Detect which cell encompasses the target text, then output its (X, Y) center coordinate. 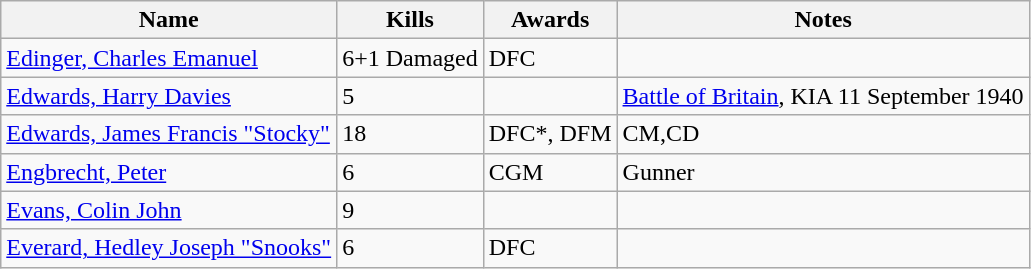
Edwards, Harry Davies (169, 96)
Edwards, James Francis "Stocky" (169, 134)
Kills (410, 20)
Evans, Colin John (169, 210)
Notes (823, 20)
Battle of Britain, KIA 11 September 1940 (823, 96)
Edinger, Charles Emanuel (169, 58)
Name (169, 20)
DFC*, DFM (550, 134)
18 (410, 134)
6+1 Damaged (410, 58)
Everard, Hedley Joseph "Snooks" (169, 248)
Engbrecht, Peter (169, 172)
5 (410, 96)
CGM (550, 172)
Gunner (823, 172)
9 (410, 210)
CM,CD (823, 134)
Awards (550, 20)
